Search for the cell housing the specified text and yield its (x, y) center coordinate. 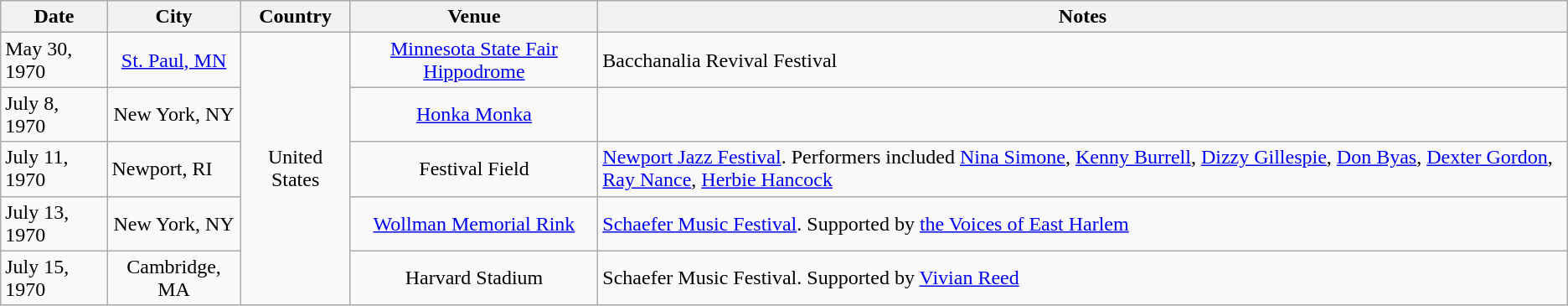
July 15, 1970 (54, 278)
Cambridge, MA (174, 278)
Newport Jazz Festival. Performers included Nina Simone, Kenny Burrell, Dizzy Gillespie, Don Byas, Dexter Gordon, Ray Nance, Herbie Hancock (1082, 169)
Harvard Stadium (474, 278)
City (174, 17)
Schaefer Music Festival. Supported by the Voices of East Harlem (1082, 223)
Honka Monka (474, 114)
Bacchanalia Revival Festival (1082, 60)
May 30, 1970 (54, 60)
July 8, 1970 (54, 114)
Minnesota State Fair Hippodrome (474, 60)
July 13, 1970 (54, 223)
Venue (474, 17)
Festival Field (474, 169)
July 11, 1970 (54, 169)
Newport, RI (174, 169)
United States (295, 169)
Schaefer Music Festival. Supported by Vivian Reed (1082, 278)
Wollman Memorial Rink (474, 223)
St. Paul, MN (174, 60)
Notes (1082, 17)
Date (54, 17)
Country (295, 17)
